Identify which cell holds the provided text, then report its [X, Y] central coordinate. 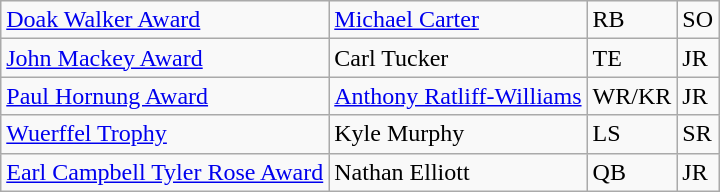
TE [632, 58]
QB [632, 172]
Kyle Murphy [458, 134]
John Mackey Award [165, 58]
SR [698, 134]
SO [698, 20]
Anthony Ratliff-Williams [458, 96]
WR/KR [632, 96]
Michael Carter [458, 20]
Doak Walker Award [165, 20]
RB [632, 20]
LS [632, 134]
Paul Hornung Award [165, 96]
Wuerffel Trophy [165, 134]
Nathan Elliott [458, 172]
Earl Campbell Tyler Rose Award [165, 172]
Carl Tucker [458, 58]
